Output the [X, Y] coordinate of the center of the cell containing the given text.  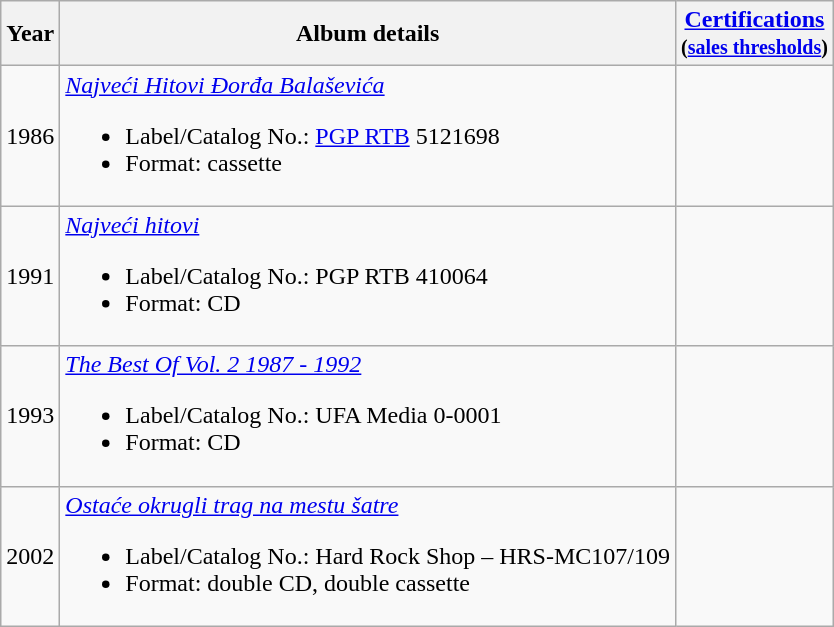
Album details [368, 34]
1993 [30, 416]
Ostaće okrugli trag na mestu šatreLabel/Catalog No.: Hard Rock Shop – HRS-MC107/109Format: double CD, double cassette [368, 556]
1991 [30, 276]
Year [30, 34]
Najveći Hitovi Đorđa BalaševićaLabel/Catalog No.: PGP RTB 5121698Format: cassette [368, 136]
2002 [30, 556]
1986 [30, 136]
Certifications(sales thresholds) [755, 34]
The Best Of Vol. 2 1987 - 1992Label/Catalog No.: UFA Media 0-0001Format: CD [368, 416]
Najveći hitoviLabel/Catalog No.: PGP RTB 410064Format: CD [368, 276]
